Return the [X, Y] coordinate for the center point of the cell that contains the specified text.  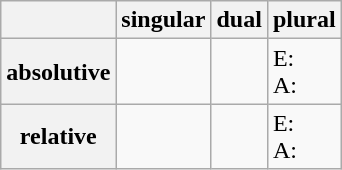
plural [304, 20]
relative [58, 136]
singular [164, 20]
absolutive [58, 72]
dual [239, 20]
